From the cell containing the given text, extract its center point as [X, Y] coordinate. 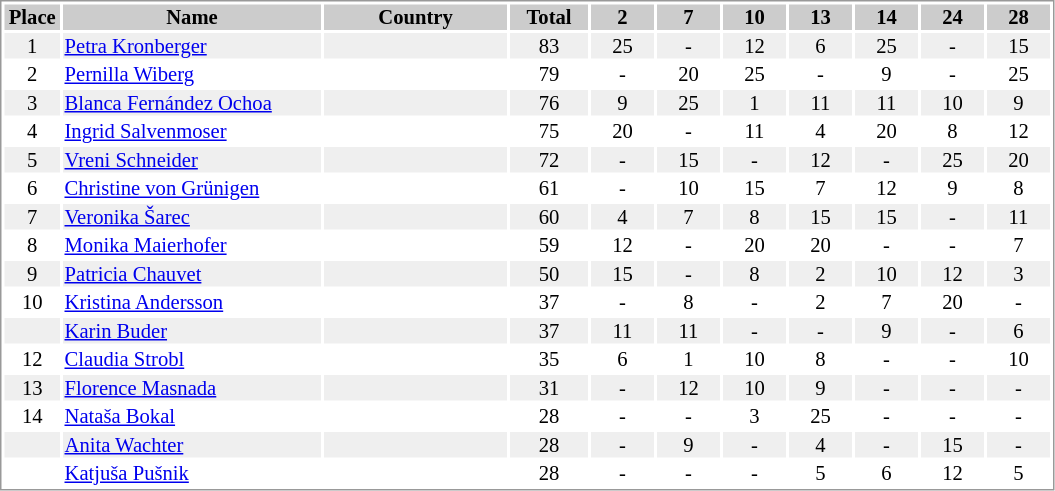
76 [549, 103]
Total [549, 17]
Katjuša Pušnik [192, 473]
Claudia Strobl [192, 359]
Karin Buder [192, 331]
Name [192, 17]
83 [549, 46]
Christine von Grünigen [192, 189]
Blanca Fernández Ochoa [192, 103]
Florence Masnada [192, 388]
60 [549, 217]
61 [549, 189]
79 [549, 75]
Place [32, 17]
Veronika Šarec [192, 217]
Anita Wachter [192, 445]
Patricia Chauvet [192, 274]
31 [549, 388]
Petra Kronberger [192, 46]
Vreni Schneider [192, 160]
Pernilla Wiberg [192, 75]
Ingrid Salvenmoser [192, 131]
35 [549, 359]
72 [549, 160]
24 [952, 17]
50 [549, 274]
75 [549, 131]
Monika Maierhofer [192, 245]
59 [549, 245]
Nataša Bokal [192, 417]
Country [416, 17]
Kristina Andersson [192, 303]
